Pinpoint the cell where the given text exists, returning its (X, Y) midpoint coordinate. 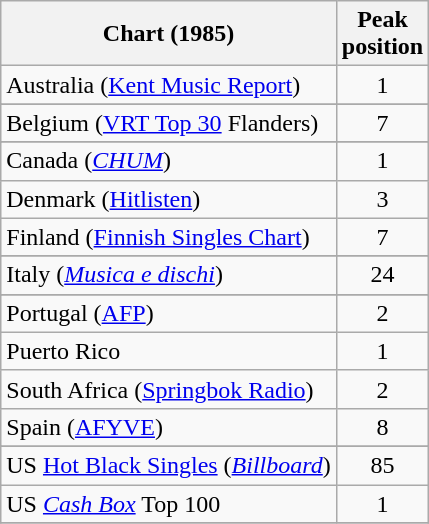
3 (382, 199)
US Hot Black Singles (Billboard) (169, 465)
85 (382, 465)
Spain (AFYVE) (169, 427)
Chart (1985) (169, 34)
Finland (Finnish Singles Chart) (169, 237)
South Africa (Springbok Radio) (169, 389)
Australia (Kent Music Report) (169, 85)
Italy (Musica e dischi) (169, 275)
Portugal (AFP) (169, 313)
Denmark (Hitlisten) (169, 199)
US Cash Box Top 100 (169, 503)
Peakposition (382, 34)
Canada (CHUM) (169, 161)
Belgium (VRT Top 30 Flanders) (169, 123)
8 (382, 427)
Puerto Rico (169, 351)
24 (382, 275)
